Return [x, y] of the center of cell containing provided text 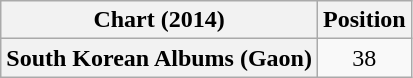
Chart (2014) [160, 20]
South Korean Albums (Gaon) [160, 58]
38 [364, 58]
Position [364, 20]
